Identify which cell holds the provided text, then report its [x, y] central coordinate. 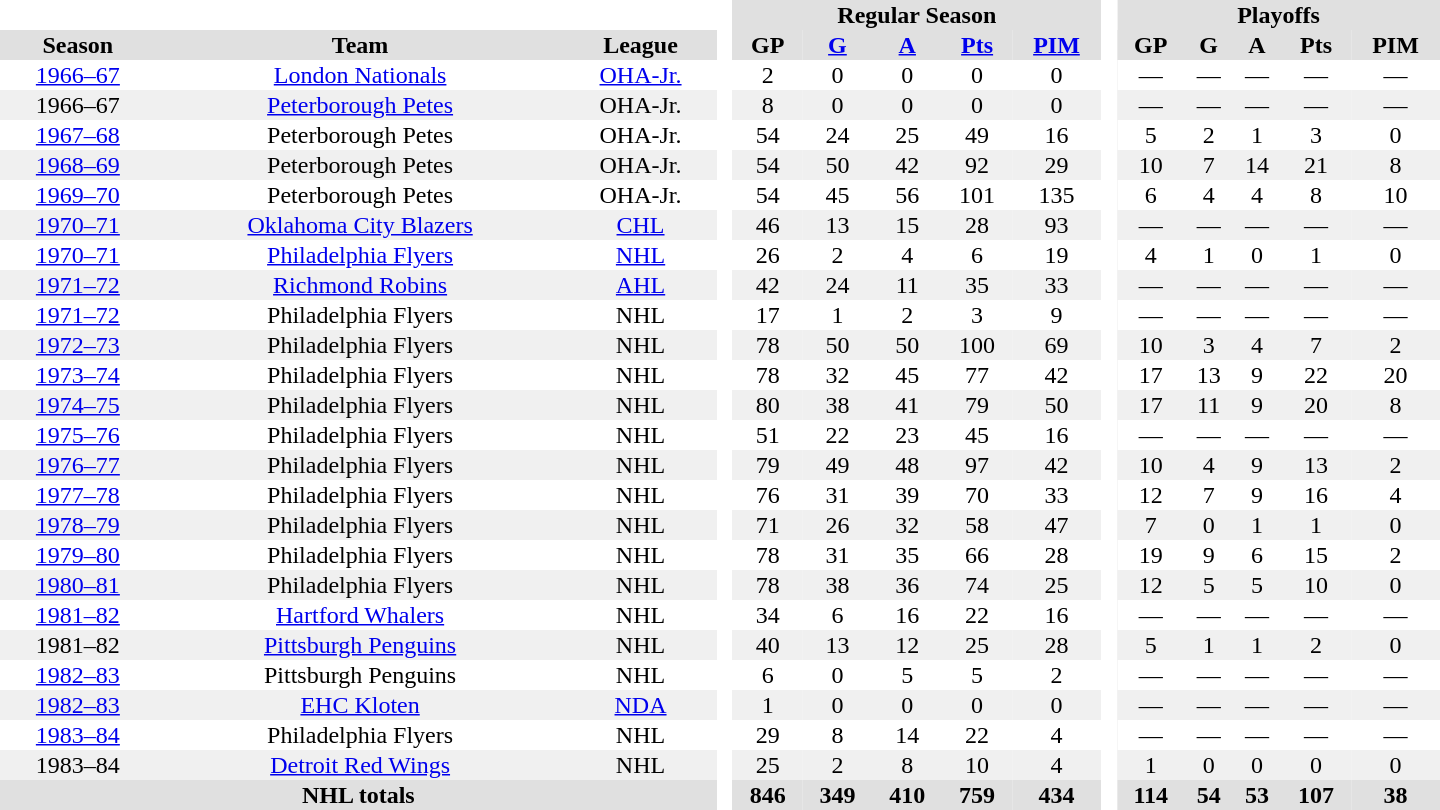
1974–75 [78, 405]
51 [768, 435]
Team [360, 45]
58 [977, 525]
46 [768, 225]
846 [768, 795]
114 [1150, 795]
70 [977, 495]
71 [768, 525]
100 [977, 345]
1969–70 [78, 195]
77 [977, 375]
Playoffs [1278, 15]
Season [78, 45]
1978–79 [78, 525]
47 [1056, 525]
1973–74 [78, 375]
Hartford Whalers [360, 615]
EHC Kloten [360, 705]
36 [907, 585]
1980–81 [78, 585]
34 [768, 615]
21 [1316, 165]
53 [1257, 795]
Richmond Robins [360, 285]
759 [977, 795]
NHL totals [358, 795]
39 [907, 495]
23 [907, 435]
1977–78 [78, 495]
1979–80 [78, 555]
1968–69 [78, 165]
48 [907, 465]
Regular Season [917, 15]
1972–73 [78, 345]
AHL [640, 285]
1967–68 [78, 135]
League [640, 45]
107 [1316, 795]
410 [907, 795]
97 [977, 465]
76 [768, 495]
Oklahoma City Blazers [360, 225]
66 [977, 555]
101 [977, 195]
135 [1056, 195]
80 [768, 405]
40 [768, 645]
41 [907, 405]
NDA [640, 705]
92 [977, 165]
1976–77 [78, 465]
Detroit Red Wings [360, 765]
CHL [640, 225]
93 [1056, 225]
56 [907, 195]
1975–76 [78, 435]
349 [838, 795]
434 [1056, 795]
69 [1056, 345]
74 [977, 585]
London Nationals [360, 75]
